Output the (x, y) coordinate of the center of the cell containing the given text.  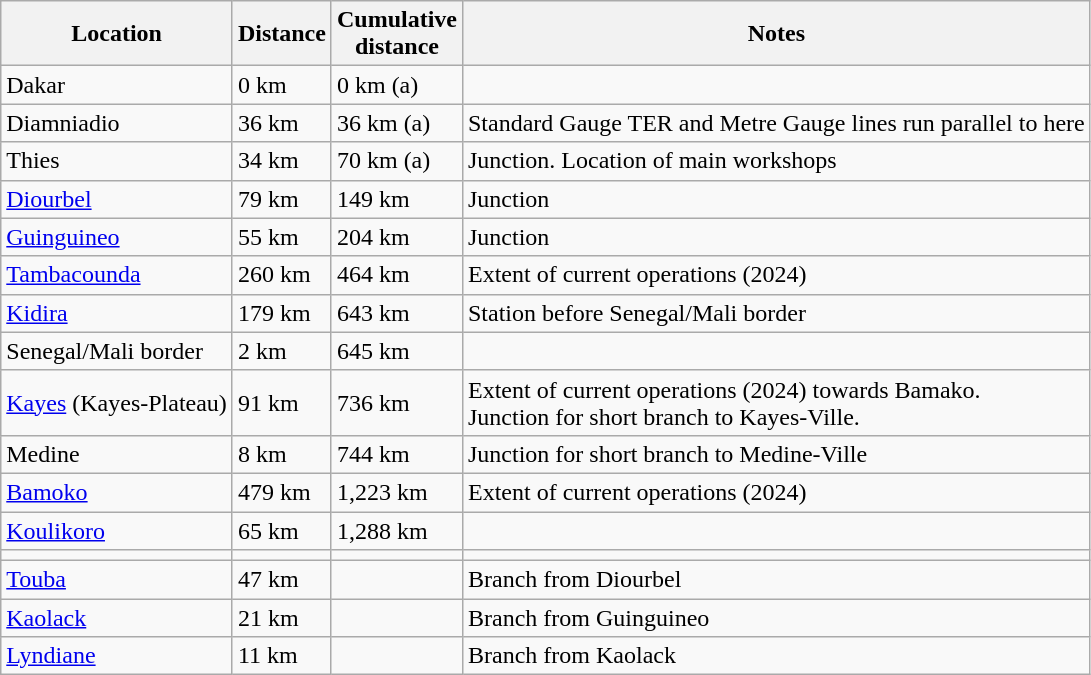
204 km (396, 237)
11 km (282, 656)
47 km (282, 580)
65 km (282, 531)
Distance (282, 34)
Standard Gauge TER and Metre Gauge lines run parallel to here (776, 123)
260 km (282, 275)
Bamoko (117, 492)
Kayes (Kayes-Plateau) (117, 402)
21 km (282, 618)
Junction. Location of main workshops (776, 161)
34 km (282, 161)
Diamniadio (117, 123)
Dakar (117, 85)
36 km (a) (396, 123)
149 km (396, 199)
Touba (117, 580)
Branch from Guinguineo (776, 618)
179 km (282, 313)
479 km (282, 492)
8 km (282, 454)
70 km (a) (396, 161)
Notes (776, 34)
Koulikoro (117, 531)
Extent of current operations (2024) towards Bamako.Junction for short branch to Kayes-Ville. (776, 402)
1,288 km (396, 531)
Location (117, 34)
Cumulativedistance (396, 34)
36 km (282, 123)
744 km (396, 454)
Tambacounda (117, 275)
0 km (282, 85)
Kidira (117, 313)
Medine (117, 454)
Branch from Kaolack (776, 656)
79 km (282, 199)
Branch from Diourbel (776, 580)
0 km (a) (396, 85)
Lyndiane (117, 656)
91 km (282, 402)
736 km (396, 402)
Station before Senegal/Mali border (776, 313)
2 km (282, 351)
Kaolack (117, 618)
643 km (396, 313)
1,223 km (396, 492)
Junction for short branch to Medine-Ville (776, 454)
Guinguineo (117, 237)
55 km (282, 237)
Diourbel (117, 199)
Senegal/Mali border (117, 351)
645 km (396, 351)
464 km (396, 275)
Thies (117, 161)
